Return the [X, Y] coordinate for the center point of the cell that contains the specified text.  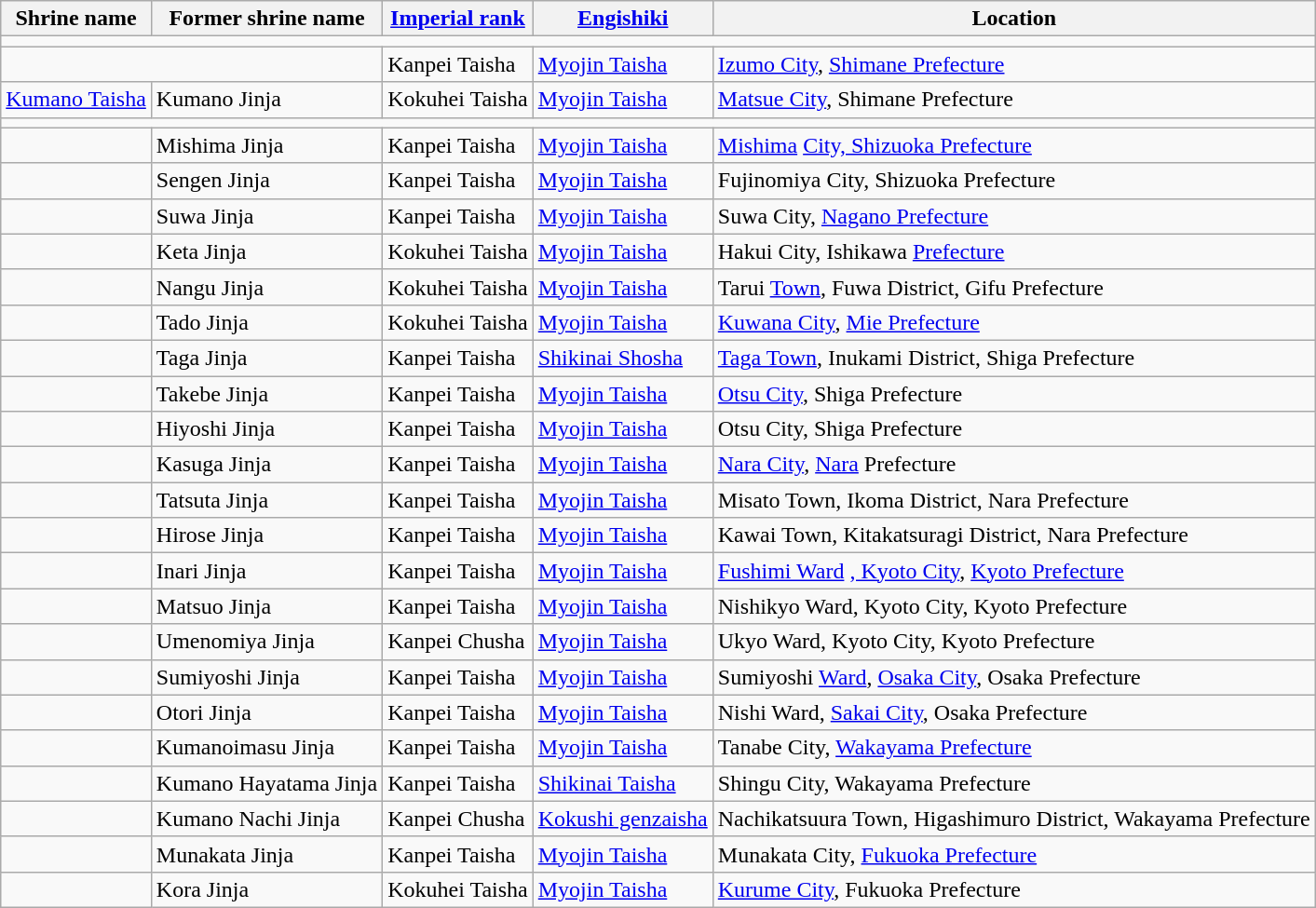
Shingu City, Wakayama Prefecture [1013, 783]
Fushimi Ward , Kyoto City, Kyoto Prefecture [1013, 571]
Kurume City, Fukuoka Prefecture [1013, 889]
Suwa Jinja [266, 216]
Umenomiya Jinja [266, 642]
Ukyo Ward, Kyoto City, Kyoto Prefecture [1013, 642]
Former shrine name [266, 19]
Shikinai Taisha [622, 783]
Suwa City, Nagano Prefecture [1013, 216]
Matsuo Jinja [266, 606]
Kumano Hayatama Jinja [266, 783]
Nangu Jinja [266, 287]
Kawai Town, Kitakatsuragi District, Nara Prefecture [1013, 535]
Kasuga Jinja [266, 465]
Kuwana City, Mie Prefecture [1013, 322]
Inari Jinja [266, 571]
Keta Jinja [266, 251]
Kora Jinja [266, 889]
Sengen Jinja [266, 181]
Munakata Jinja [266, 854]
Tanabe City, Wakayama Prefecture [1013, 748]
Kokushi genzaisha [622, 819]
Nachikatsuura Town, Higashimuro District, Wakayama Prefecture [1013, 819]
Imperial rank [458, 19]
Hakui City, Ishikawa Prefecture [1013, 251]
Nara City, Nara Prefecture [1013, 465]
Fujinomiya City, Shizuoka Prefecture [1013, 181]
Matsue City, Shimane Prefecture [1013, 100]
Mishima City, Shizuoka Prefecture [1013, 145]
Kumano Jinja [266, 100]
Shrine name [76, 19]
Kumano Taisha [76, 100]
Taga Jinja [266, 358]
Otori Jinja [266, 712]
Kumanoimasu Jinja [266, 748]
Sumiyoshi Jinja [266, 677]
Kumano Nachi Jinja [266, 819]
Takebe Jinja [266, 394]
Location [1013, 19]
Izumo City, Shimane Prefecture [1013, 64]
Tarui Town, Fuwa District, Gifu Prefecture [1013, 287]
Shikinai Shosha [622, 358]
Hiyoshi Jinja [266, 429]
Misato Town, Ikoma District, Nara Prefecture [1013, 500]
Nishi Ward, Sakai City, Osaka Prefecture [1013, 712]
Hirose Jinja [266, 535]
Tatsuta Jinja [266, 500]
Tado Jinja [266, 322]
Nishikyo Ward, Kyoto City, Kyoto Prefecture [1013, 606]
Taga Town, Inukami District, Shiga Prefecture [1013, 358]
Munakata City, Fukuoka Prefecture [1013, 854]
Sumiyoshi Ward, Osaka City, Osaka Prefecture [1013, 677]
Engishiki [622, 19]
Mishima Jinja [266, 145]
